Find where the given text appears and provide that cell's center as (X, Y) coordinate. 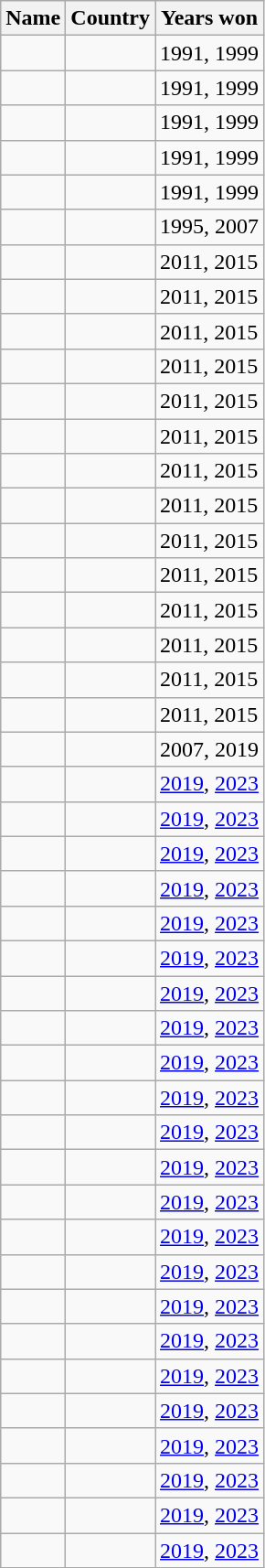
Country (111, 18)
1995, 2007 (210, 227)
2007, 2019 (210, 749)
Name (33, 18)
Years won (210, 18)
